Return [x, y] of the center of cell containing provided text 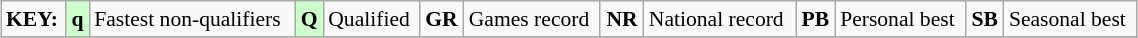
Seasonal best [1070, 19]
National record [720, 19]
Personal best [900, 19]
KEY: [34, 19]
SB [985, 19]
Qualified [371, 19]
GR [442, 19]
Games record [532, 19]
Fastest non-qualifiers [192, 19]
NR [622, 19]
Q [309, 19]
q [78, 19]
PB [816, 19]
